Search for the cell housing the specified text and yield its (X, Y) center coordinate. 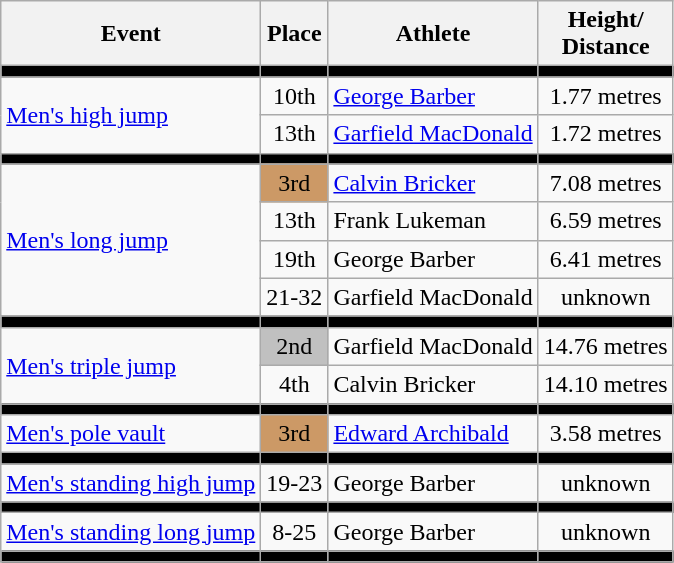
1.72 metres (606, 134)
Men's pole vault (131, 434)
Place (294, 34)
19-23 (294, 483)
3.58 metres (606, 434)
14.10 metres (606, 384)
Men's high jump (131, 115)
Edward Archibald (433, 434)
Men's triple jump (131, 365)
6.41 metres (606, 259)
4th (294, 384)
14.76 metres (606, 346)
Men's standing long jump (131, 532)
Height/Distance (606, 34)
Men's long jump (131, 240)
2nd (294, 346)
1.77 metres (606, 96)
Frank Lukeman (433, 221)
10th (294, 96)
21-32 (294, 297)
Men's standing high jump (131, 483)
7.08 metres (606, 183)
Event (131, 34)
19th (294, 259)
6.59 metres (606, 221)
Athlete (433, 34)
8-25 (294, 532)
